Return (X, Y) of the center of cell containing provided text 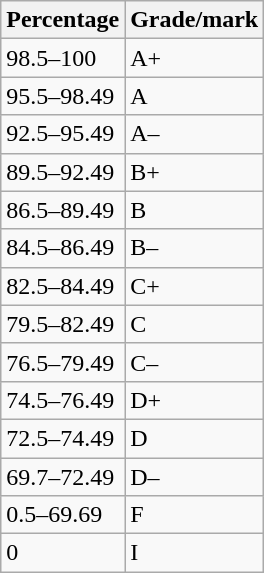
C+ (194, 286)
B+ (194, 172)
82.5–84.49 (63, 286)
76.5–79.49 (63, 362)
69.7–72.49 (63, 477)
92.5–95.49 (63, 134)
A– (194, 134)
Grade/mark (194, 20)
89.5–92.49 (63, 172)
D– (194, 477)
C– (194, 362)
A+ (194, 58)
98.5–100 (63, 58)
I (194, 553)
0 (63, 553)
84.5–86.49 (63, 248)
95.5–98.49 (63, 96)
79.5–82.49 (63, 324)
Percentage (63, 20)
D+ (194, 400)
F (194, 515)
72.5–74.49 (63, 438)
D (194, 438)
B– (194, 248)
C (194, 324)
0.5–69.69 (63, 515)
86.5–89.49 (63, 210)
B (194, 210)
74.5–76.49 (63, 400)
A (194, 96)
